Identify which cell holds the provided text, then report its (X, Y) central coordinate. 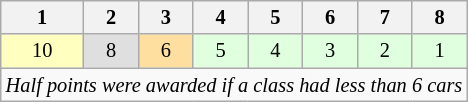
10 (42, 51)
Half points were awarded if a class had less than 6 cars (234, 85)
7 (386, 17)
